Return [X, Y] of the center of cell containing provided text 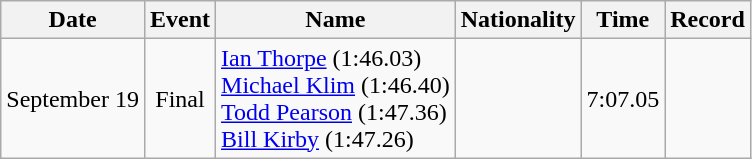
Ian Thorpe (1:46.03)Michael Klim (1:46.40)Todd Pearson (1:47.36)Bill Kirby (1:47.26) [336, 98]
Time [623, 20]
Final [180, 98]
Date [73, 20]
September 19 [73, 98]
Nationality [518, 20]
7:07.05 [623, 98]
Name [336, 20]
Event [180, 20]
Record [708, 20]
